For the text-containing cell, return its midpoint in [x, y] coordinate format. 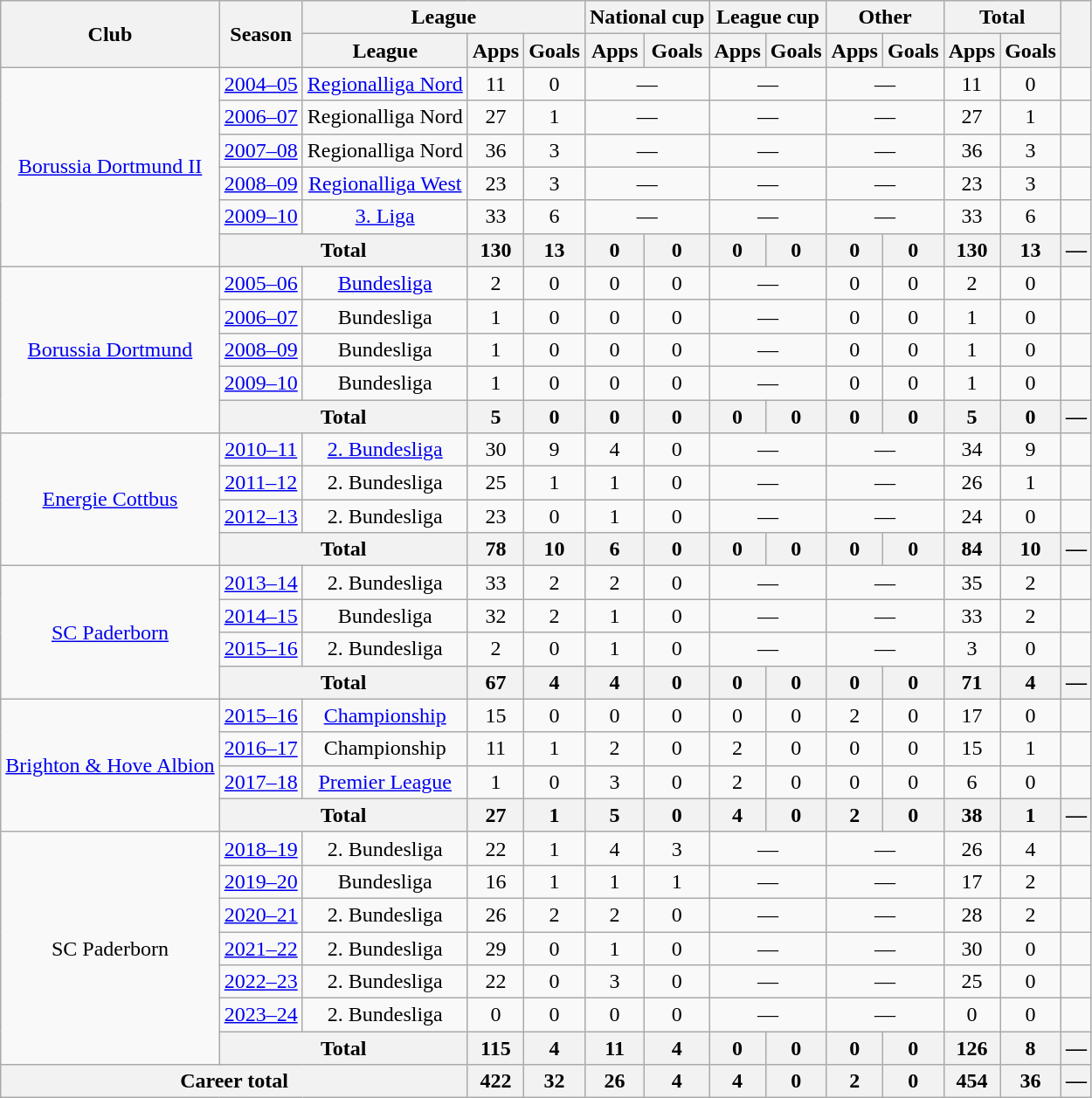
24 [971, 516]
Borussia Dortmund [110, 349]
2023–24 [260, 1015]
League cup [768, 17]
2021–22 [260, 948]
Premier League [384, 782]
16 [495, 881]
2005–06 [260, 283]
National cup [646, 17]
35 [971, 583]
71 [971, 682]
2017–18 [260, 782]
2018–19 [260, 848]
2010–11 [260, 450]
2014–15 [260, 616]
Regionalliga West [384, 183]
454 [971, 1081]
38 [971, 815]
2022–23 [260, 982]
78 [495, 549]
Energie Cottbus [110, 500]
Borussia Dortmund II [110, 167]
115 [495, 1048]
2004–05 [260, 84]
2013–14 [260, 583]
2016–17 [260, 749]
2019–20 [260, 881]
8 [1031, 1048]
422 [495, 1081]
2007–08 [260, 150]
Season [260, 34]
2011–12 [260, 483]
Brighton & Hove Albion [110, 765]
67 [495, 682]
2012–13 [260, 516]
84 [971, 549]
34 [971, 450]
29 [495, 948]
28 [971, 915]
126 [971, 1048]
2020–21 [260, 915]
3. Liga [384, 217]
Other [885, 17]
Club [110, 34]
Career total [234, 1081]
